Locate the cell with the specified text and output its [x, y] center coordinate. 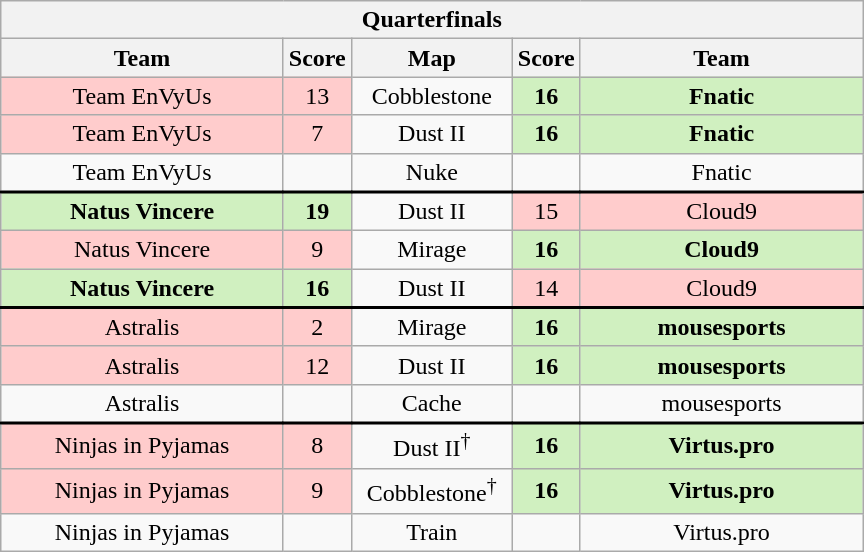
Train [432, 532]
8 [317, 446]
Cache [432, 404]
15 [546, 212]
7 [317, 134]
Nuke [432, 172]
Quarterfinals [432, 20]
Dust II† [432, 446]
Cobblestone [432, 96]
12 [317, 365]
13 [317, 96]
14 [546, 288]
19 [317, 212]
2 [317, 328]
Map [432, 58]
Cobblestone† [432, 490]
